Provide the (X, Y) coordinate of the cell's center where the given text is located.  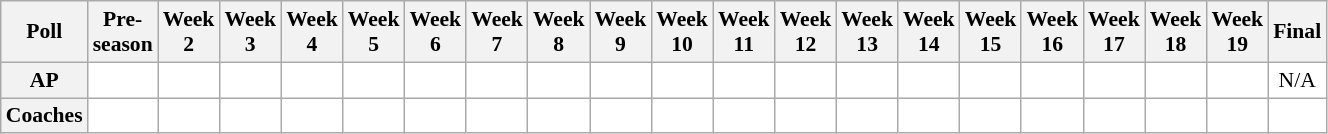
Week15 (991, 32)
Week8 (559, 32)
Week2 (189, 32)
N/A (1297, 80)
Week19 (1237, 32)
Week6 (435, 32)
Week12 (806, 32)
Final (1297, 32)
Week7 (497, 32)
Week13 (867, 32)
Week4 (312, 32)
Week3 (250, 32)
Week5 (374, 32)
Week18 (1176, 32)
Week16 (1052, 32)
Week11 (744, 32)
Poll (44, 32)
Week10 (682, 32)
Coaches (44, 116)
AP (44, 80)
Week9 (621, 32)
Pre-season (123, 32)
Week17 (1114, 32)
Week14 (929, 32)
